Detect which cell encompasses the target text, then output its (x, y) center coordinate. 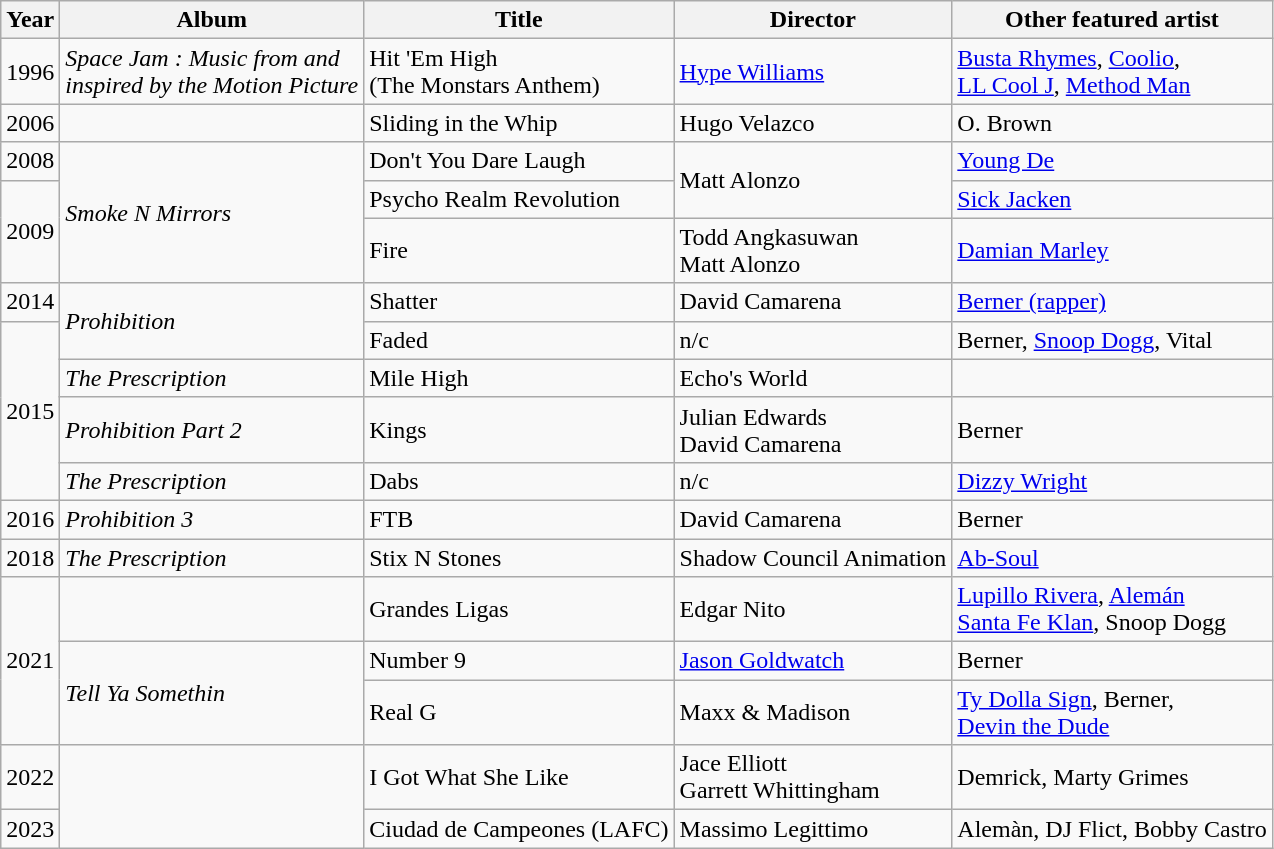
Don't You Dare Laugh (519, 161)
Other featured artist (1112, 20)
Shadow Council Animation (813, 557)
Julian EdwardsDavid Camarena (813, 430)
Damian Marley (1112, 250)
1996 (30, 72)
Young De (1112, 161)
Ty Dolla Sign, Berner,Devin the Dude (1112, 712)
Hugo Velazco (813, 123)
Space Jam : Music from andinspired by the Motion Picture (212, 72)
2022 (30, 778)
Maxx & Madison (813, 712)
Hit 'Em High(The Monstars Anthem) (519, 72)
Grandes Ligas (519, 610)
Smoke N Mirrors (212, 212)
FTB (519, 519)
Echo's World (813, 378)
Alemàn, DJ Flict, Bobby Castro (1112, 829)
2008 (30, 161)
2006 (30, 123)
Hype Williams (813, 72)
Berner, Snoop Dogg, Vital (1112, 340)
Ciudad de Campeones (LAFC) (519, 829)
Album (212, 20)
Edgar Nito (813, 610)
Fire (519, 250)
Kings (519, 430)
Prohibition Part 2 (212, 430)
Number 9 (519, 661)
Title (519, 20)
2009 (30, 232)
Prohibition 3 (212, 519)
O. Brown (1112, 123)
I Got What She Like (519, 778)
Jace ElliottGarrett Whittingham (813, 778)
Berner (rapper) (1112, 302)
Matt Alonzo (813, 180)
Busta Rhymes, Coolio,LL Cool J, Method Man (1112, 72)
Demrick, Marty Grimes (1112, 778)
Faded (519, 340)
Shatter (519, 302)
2016 (30, 519)
Prohibition (212, 321)
Mile High (519, 378)
Ab-Soul (1112, 557)
Year (30, 20)
2015 (30, 410)
Psycho Realm Revolution (519, 199)
Lupillo Rivera, AlemánSanta Fe Klan, Snoop Dogg (1112, 610)
Tell Ya Somethin (212, 694)
Stix N Stones (519, 557)
Dizzy Wright (1112, 481)
2018 (30, 557)
Real G (519, 712)
Dabs (519, 481)
2014 (30, 302)
2023 (30, 829)
2021 (30, 661)
Sick Jacken (1112, 199)
Todd AngkasuwanMatt Alonzo (813, 250)
Jason Goldwatch (813, 661)
Director (813, 20)
Massimo Legittimo (813, 829)
Sliding in the Whip (519, 123)
